Find where the given text appears and provide that cell's center as [X, Y] coordinate. 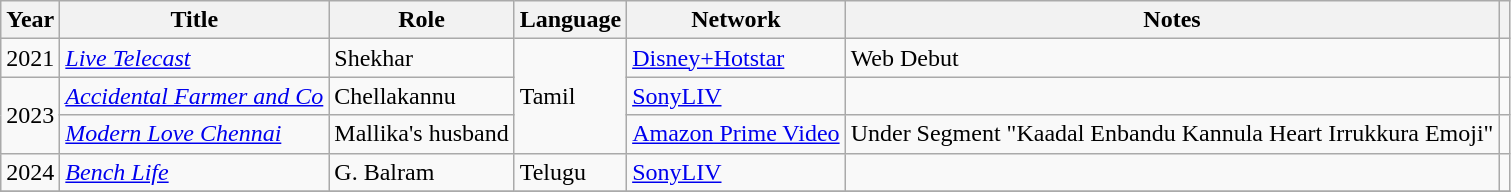
Shekhar [422, 58]
2023 [30, 115]
Title [194, 20]
Bench Life [194, 172]
Live Telecast [194, 58]
Role [422, 20]
Network [736, 20]
Telugu [570, 172]
Under Segment "Kaadal Enbandu Kannula Heart Irrukkura Emoji" [1172, 134]
Year [30, 20]
Disney+Hotstar [736, 58]
Tamil [570, 96]
Web Debut [1172, 58]
Notes [1172, 20]
Amazon Prime Video [736, 134]
Mallika's husband [422, 134]
2024 [30, 172]
Modern Love Chennai [194, 134]
G. Balram [422, 172]
2021 [30, 58]
Accidental Farmer and Co [194, 96]
Language [570, 20]
Chellakannu [422, 96]
